Return the (X, Y) coordinate for the center point of the cell that contains the specified text.  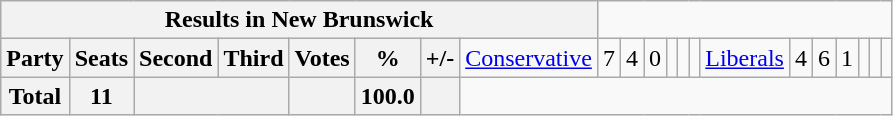
0 (656, 58)
Votes (322, 58)
6 (824, 58)
Conservative (529, 58)
Seats (101, 58)
1 (848, 58)
100.0 (388, 96)
11 (101, 96)
Party (35, 58)
7 (608, 58)
Third (254, 58)
Total (35, 96)
+/- (440, 58)
Results in New Brunswick (300, 20)
% (388, 58)
Second (176, 58)
Liberals (745, 58)
